Extract the [X, Y] coordinate from the center of the cell holding the provided text.  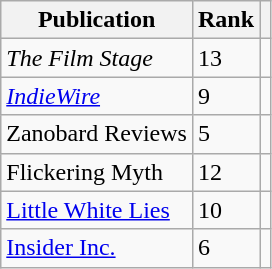
Little White Lies [97, 210]
The Film Stage [97, 58]
Rank [226, 20]
9 [226, 96]
5 [226, 134]
6 [226, 248]
Insider Inc. [97, 248]
13 [226, 58]
12 [226, 172]
Flickering Myth [97, 172]
Zanobard Reviews [97, 134]
10 [226, 210]
Publication [97, 20]
IndieWire [97, 96]
